Output the [X, Y] coordinate of the center of the cell containing the given text.  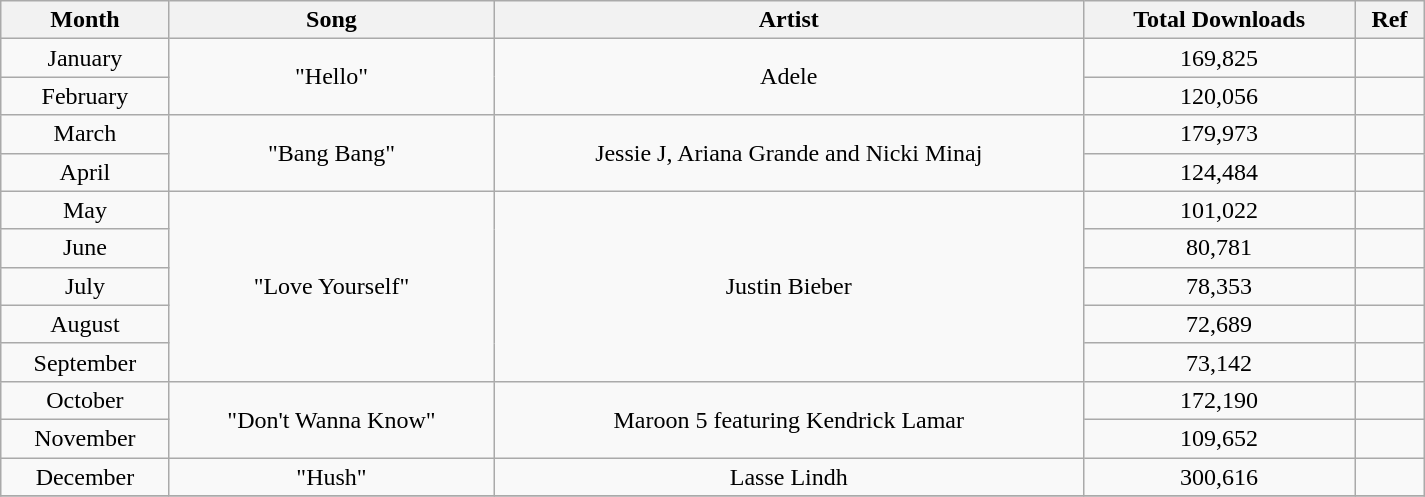
78,353 [1220, 286]
Lasse Lindh [789, 477]
"Hello" [332, 77]
June [85, 248]
November [85, 438]
"Bang Bang" [332, 153]
October [85, 400]
September [85, 362]
Month [85, 20]
Adele [789, 77]
Song [332, 20]
Justin Bieber [789, 286]
120,056 [1220, 96]
March [85, 134]
December [85, 477]
124,484 [1220, 172]
Artist [789, 20]
72,689 [1220, 324]
172,190 [1220, 400]
July [85, 286]
101,022 [1220, 210]
Jessie J, Ariana Grande and Nicki Minaj [789, 153]
May [85, 210]
Maroon 5 featuring Kendrick Lamar [789, 419]
109,652 [1220, 438]
"Don't Wanna Know" [332, 419]
80,781 [1220, 248]
February [85, 96]
Ref [1390, 20]
January [85, 58]
73,142 [1220, 362]
April [85, 172]
"Love Yourself" [332, 286]
August [85, 324]
169,825 [1220, 58]
179,973 [1220, 134]
"Hush" [332, 477]
300,616 [1220, 477]
Total Downloads [1220, 20]
